Determine the (X, Y) coordinate at the center of the cell enclosing the given text.  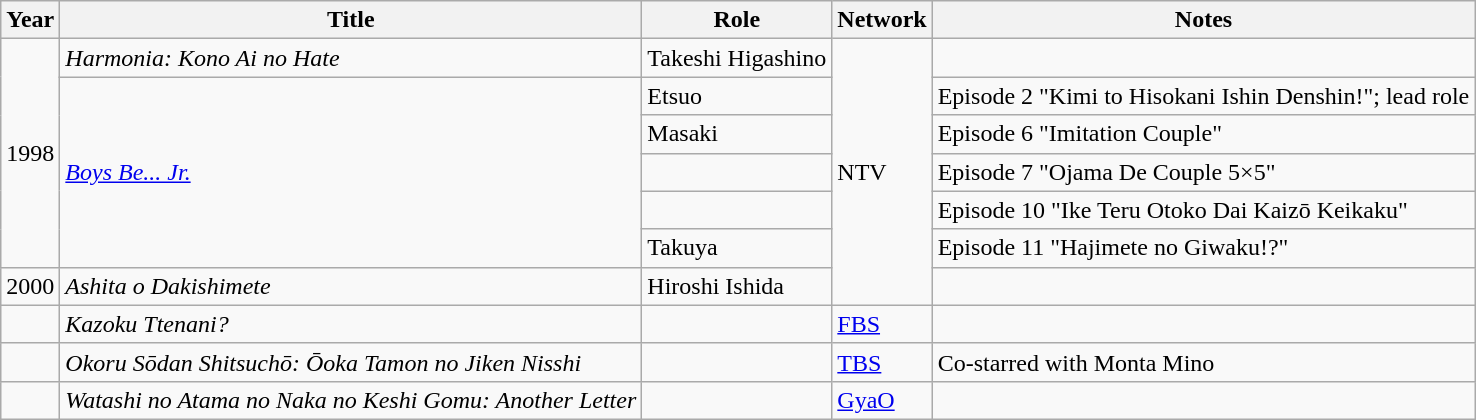
GyaO (882, 400)
Boys Be... Jr. (351, 172)
Kazoku Ttenani? (351, 324)
Title (351, 20)
NTV (882, 172)
Episode 2 "Kimi to Hisokani Ishin Denshin!"; lead role (1204, 96)
Episode 10 "Ike Teru Otoko Dai Kaizō Keikaku" (1204, 210)
Hiroshi Ishida (737, 286)
Notes (1204, 20)
1998 (30, 153)
Takuya (737, 248)
Episode 11 "Hajimete no Giwaku!?" (1204, 248)
Episode 7 "Ojama De Couple 5×5" (1204, 172)
TBS (882, 362)
Harmonia: Kono Ai no Hate (351, 58)
Watashi no Atama no Naka no Keshi Gomu: Another Letter (351, 400)
Year (30, 20)
FBS (882, 324)
Role (737, 20)
2000 (30, 286)
Etsuo (737, 96)
Takeshi Higashino (737, 58)
Okoru Sōdan Shitsuchō: Ōoka Tamon no Jiken Nisshi (351, 362)
Ashita o Dakishimete (351, 286)
Masaki (737, 134)
Network (882, 20)
Co-starred with Monta Mino (1204, 362)
Episode 6 "Imitation Couple" (1204, 134)
